Scan for the cell matching the given text and deliver its [x, y] coordinate at center. 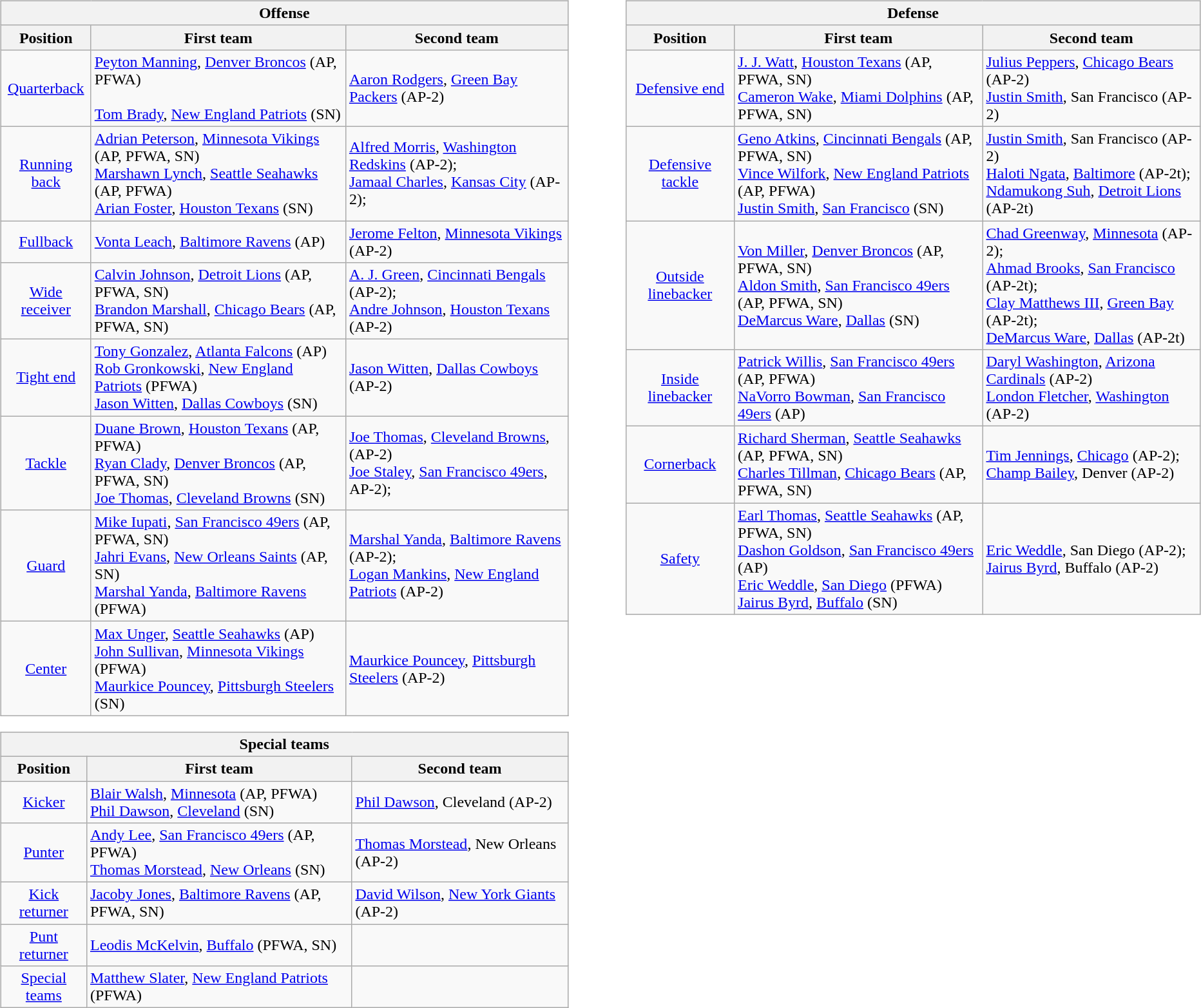
Defensive tackle [680, 173]
Tight end [46, 377]
Duane Brown, Houston Texans (AP, PFWA) Ryan Clady, Denver Broncos (AP, PFWA, SN)Joe Thomas, Cleveland Browns (SN) [218, 463]
Earl Thomas, Seattle Seahawks (AP, PFWA, SN) Dashon Goldson, San Francisco 49ers (AP) Eric Weddle, San Diego (PFWA)Jairus Byrd, Buffalo (SN) [858, 559]
Tony Gonzalez, Atlanta Falcons (AP) Rob Gronkowski, New England Patriots (PFWA)Jason Witten, Dallas Cowboys (SN) [218, 377]
Max Unger, Seattle Seahawks (AP) John Sullivan, Minnesota Vikings (PFWA)Maurkice Pouncey, Pittsburgh Steelers (SN) [218, 669]
Center [46, 669]
Quarterback [46, 88]
Kicker [44, 801]
Vonta Leach, Baltimore Ravens (AP) [218, 241]
Adrian Peterson, Minnesota Vikings (AP, PFWA, SN)Marshawn Lynch, Seattle Seahawks (AP, PFWA)Arian Foster, Houston Texans (SN) [218, 173]
Andy Lee, San Francisco 49ers (AP, PFWA)Thomas Morstead, New Orleans (SN) [219, 853]
J. J. Watt, Houston Texans (AP, PFWA, SN) Cameron Wake, Miami Dolphins (AP, PFWA, SN) [858, 88]
Jacoby Jones, Baltimore Ravens (AP, PFWA, SN) [219, 903]
Eric Weddle, San Diego (AP-2);Jairus Byrd, Buffalo (AP-2) [1091, 559]
Maurkice Pouncey, Pittsburgh Steelers (AP-2) [456, 669]
Leodis McKelvin, Buffalo (PFWA, SN) [219, 946]
Richard Sherman, Seattle Seahawks (AP, PFWA, SN) Charles Tillman, Chicago Bears (AP, PFWA, SN) [858, 465]
Jerome Felton, Minnesota Vikings (AP-2) [456, 241]
Punter [44, 853]
Mike Iupati, San Francisco 49ers (AP, PFWA, SN) Jahri Evans, New Orleans Saints (AP, SN) Marshal Yanda, Baltimore Ravens (PFWA) [218, 566]
Punt returner [44, 946]
Outside linebacker [680, 285]
Matthew Slater, New England Patriots (PFWA) [219, 987]
Cornerback [680, 465]
Julius Peppers, Chicago Bears (AP-2) Justin Smith, San Francisco (AP-2) [1091, 88]
Marshal Yanda, Baltimore Ravens (AP-2); Logan Mankins, New England Patriots (AP-2) [456, 566]
Chad Greenway, Minnesota (AP-2); Ahmad Brooks, San Francisco (AP-2t); Clay Matthews III, Green Bay (AP-2t); DeMarcus Ware, Dallas (AP-2t) [1091, 285]
Fullback [46, 241]
Defensive end [680, 88]
Thomas Morstead, New Orleans (AP-2) [460, 853]
Safety [680, 559]
Blair Walsh, Minnesota (AP, PFWA)Phil Dawson, Cleveland (SN) [219, 801]
Calvin Johnson, Detroit Lions (AP, PFWA, SN)Brandon Marshall, Chicago Bears (AP, PFWA, SN) [218, 301]
Tackle [46, 463]
Phil Dawson, Cleveland (AP-2) [460, 801]
Inside linebacker [680, 388]
Justin Smith, San Francisco (AP-2) Haloti Ngata, Baltimore (AP-2t); Ndamukong Suh, Detroit Lions (AP-2t) [1091, 173]
Guard [46, 566]
Tim Jennings, Chicago (AP-2); Champ Bailey, Denver (AP-2) [1091, 465]
A. J. Green, Cincinnati Bengals (AP-2); Andre Johnson, Houston Texans (AP-2) [456, 301]
Peyton Manning, Denver Broncos (AP, PFWA)Tom Brady, New England Patriots (SN) [218, 88]
Joe Thomas, Cleveland Browns,(AP-2) Joe Staley, San Francisco 49ers, AP-2); [456, 463]
Wide receiver [46, 301]
Alfred Morris, Washington Redskins (AP-2); Jamaal Charles, Kansas City (AP-2); [456, 173]
David Wilson, New York Giants (AP-2) [460, 903]
Daryl Washington, Arizona Cardinals (AP-2) London Fletcher, Washington (AP-2) [1091, 388]
Running back [46, 173]
Defense [913, 13]
Aaron Rodgers, Green Bay Packers (AP-2) [456, 88]
Patrick Willis, San Francisco 49ers (AP, PFWA) NaVorro Bowman, San Francisco 49ers (AP) [858, 388]
Jason Witten, Dallas Cowboys (AP-2) [456, 377]
Kick returner [44, 903]
Von Miller, Denver Broncos (AP, PFWA, SN) Aldon Smith, San Francisco 49ers (AP, PFWA, SN)DeMarcus Ware, Dallas (SN) [858, 285]
Geno Atkins, Cincinnati Bengals (AP, PFWA, SN) Vince Wilfork, New England Patriots (AP, PFWA)Justin Smith, San Francisco (SN) [858, 173]
Offense [284, 13]
